Scan for the cell matching the given text and deliver its (X, Y) coordinate at center. 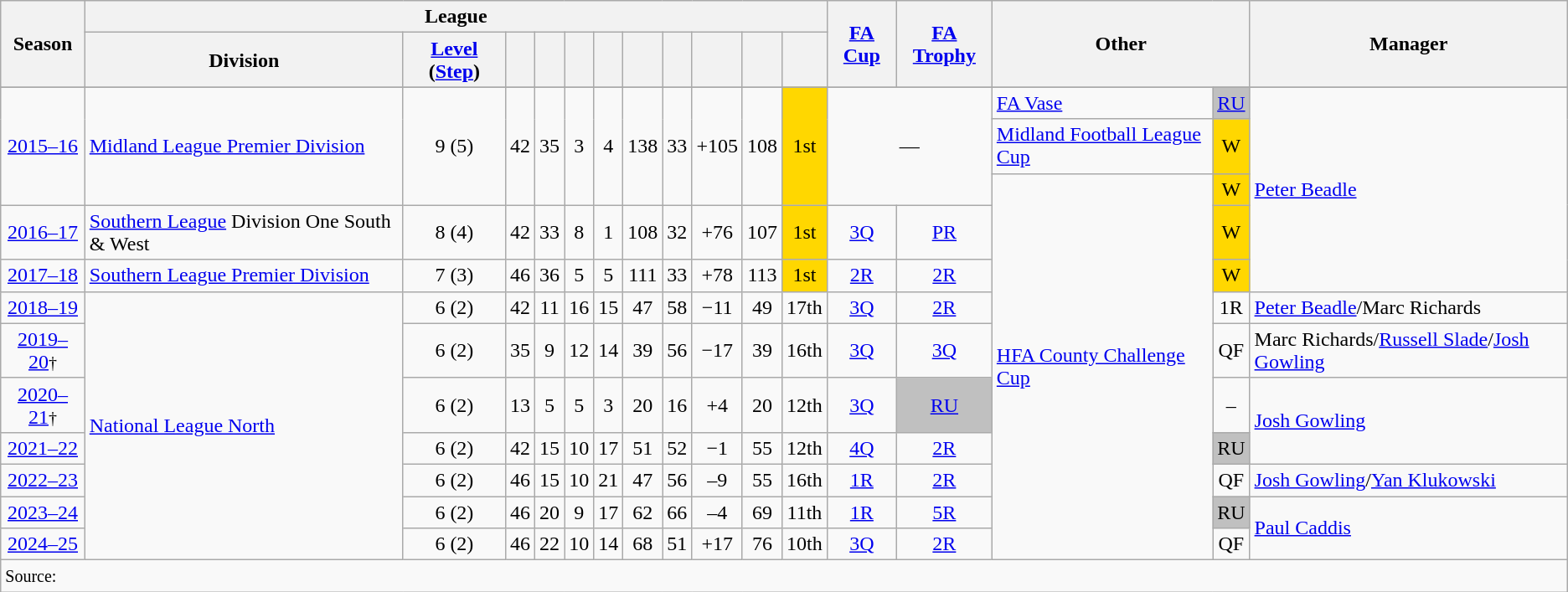
1 (608, 233)
FA Trophy (944, 44)
+105 (717, 146)
62 (643, 512)
68 (643, 544)
−11 (717, 307)
Southern League Division One South & West (244, 233)
Manager (1409, 44)
13 (519, 405)
League (456, 17)
2019–20† (43, 350)
49 (762, 307)
FA Vase (1102, 103)
2016–17 (43, 233)
National League North (244, 425)
2020–21† (43, 405)
7 (3) (454, 275)
4Q (861, 448)
5R (944, 512)
69 (762, 512)
58 (677, 307)
Midland League Premier Division (244, 146)
138 (643, 146)
+76 (717, 233)
PR (944, 233)
Peter Beadle (1409, 189)
FA Cup (861, 44)
2015–16 (43, 146)
36 (549, 275)
22 (549, 544)
2021–22 (43, 448)
12 (580, 350)
+78 (717, 275)
Midland Football League Cup (1102, 146)
11th (805, 512)
Level (Step) (454, 60)
17th (805, 307)
76 (762, 544)
— (910, 146)
2023–24 (43, 512)
–9 (717, 480)
2022–23 (43, 480)
+4 (717, 405)
Josh Gowling/Yan Klukowski (1409, 480)
Other (1121, 44)
Source: (784, 576)
113 (762, 275)
66 (677, 512)
52 (677, 448)
Marc Richards/Russell Slade/Josh Gowling (1409, 350)
4 (608, 146)
2018–19 (43, 307)
– (1231, 405)
Division (244, 60)
107 (762, 233)
Season (43, 44)
8 (580, 233)
–4 (717, 512)
+17 (717, 544)
−17 (717, 350)
2017–18 (43, 275)
32 (677, 233)
10th (805, 544)
Southern League Premier Division (244, 275)
9 (5) (454, 146)
111 (643, 275)
2024–25 (43, 544)
Josh Gowling (1409, 420)
21 (608, 480)
8 (4) (454, 233)
HFA County Challenge Cup (1102, 367)
Paul Caddis (1409, 528)
−1 (717, 448)
Peter Beadle/Marc Richards (1409, 307)
11 (549, 307)
